Provide the [X, Y] coordinate of the cell's center where the given text is located.  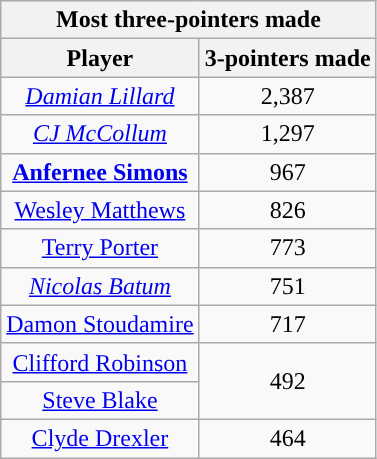
Most three-pointers made [188, 20]
826 [288, 210]
967 [288, 172]
Anfernee Simons [100, 172]
1,297 [288, 134]
Steve Blake [100, 400]
717 [288, 324]
Player [100, 58]
Nicolas Batum [100, 286]
Clifford Robinson [100, 362]
Damian Lillard [100, 96]
492 [288, 381]
464 [288, 438]
Terry Porter [100, 248]
Clyde Drexler [100, 438]
Damon Stoudamire [100, 324]
2,387 [288, 96]
Wesley Matthews [100, 210]
773 [288, 248]
CJ McCollum [100, 134]
751 [288, 286]
3-pointers made [288, 58]
